Locate the cell with the specified text and output its [x, y] center coordinate. 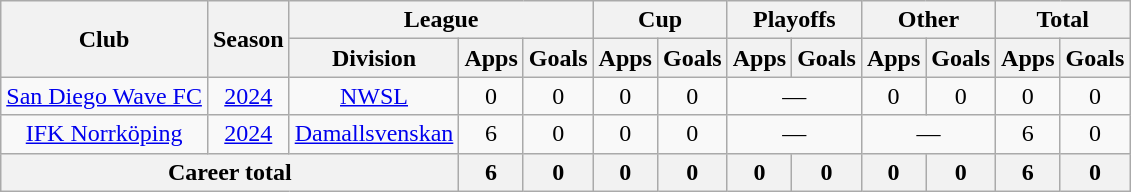
Division [374, 58]
San Diego Wave FC [104, 96]
Playoffs [794, 20]
Club [104, 39]
Season [248, 39]
IFK Norrköping [104, 134]
Total [1063, 20]
Career total [230, 172]
Cup [660, 20]
Damallsvenskan [374, 134]
League [441, 20]
NWSL [374, 96]
Other [928, 20]
